Capture the cell that displays the provided text and extract its [x, y] central coordinate. 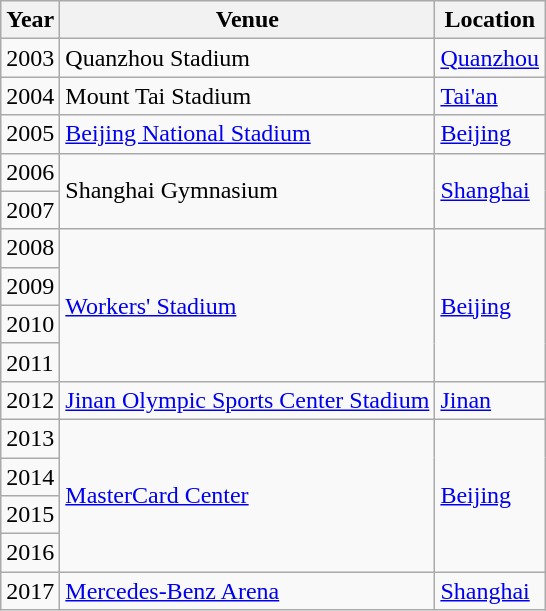
2004 [30, 96]
2010 [30, 324]
2008 [30, 248]
2015 [30, 515]
2017 [30, 591]
Tai'an [490, 96]
Jinan [490, 400]
Mercedes-Benz Arena [248, 591]
Location [490, 20]
Year [30, 20]
2012 [30, 400]
Shanghai Gymnasium [248, 191]
MasterCard Center [248, 495]
2006 [30, 172]
Mount Tai Stadium [248, 96]
Beijing National Stadium [248, 134]
2005 [30, 134]
2003 [30, 58]
2007 [30, 210]
Quanzhou [490, 58]
2013 [30, 438]
2014 [30, 477]
2011 [30, 362]
Workers' Stadium [248, 305]
Quanzhou Stadium [248, 58]
2016 [30, 553]
Venue [248, 20]
2009 [30, 286]
Jinan Olympic Sports Center Stadium [248, 400]
